For the text-containing cell, return its midpoint in [X, Y] coordinate format. 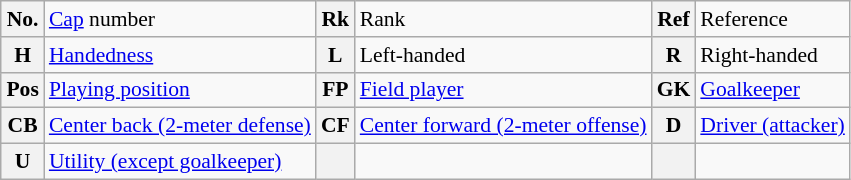
Driver (attacker) [772, 126]
D [674, 126]
FP [336, 90]
Playing position [180, 90]
Ref [674, 19]
L [336, 55]
Left-handed [504, 55]
Pos [22, 90]
No. [22, 19]
Field player [504, 90]
Rank [504, 19]
Goalkeeper [772, 90]
Right-handed [772, 55]
U [22, 162]
Handedness [180, 55]
Center back (2-meter defense) [180, 126]
Rk [336, 19]
CB [22, 126]
Center forward (2-meter offense) [504, 126]
Reference [772, 19]
H [22, 55]
Utility (except goalkeeper) [180, 162]
R [674, 55]
Cap number [180, 19]
CF [336, 126]
GK [674, 90]
